Locate the cell with the specified text and output its (x, y) center coordinate. 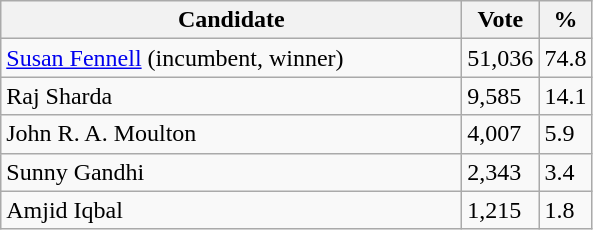
Susan Fennell (incumbent, winner) (232, 58)
14.1 (566, 96)
Candidate (232, 20)
74.8 (566, 58)
5.9 (566, 134)
9,585 (500, 96)
John R. A. Moulton (232, 134)
1,215 (500, 210)
51,036 (500, 58)
1.8 (566, 210)
% (566, 20)
2,343 (500, 172)
3.4 (566, 172)
Amjid Iqbal (232, 210)
Vote (500, 20)
Raj Sharda (232, 96)
4,007 (500, 134)
Sunny Gandhi (232, 172)
